Return the [X, Y] coordinate for the center point of the cell that contains the specified text.  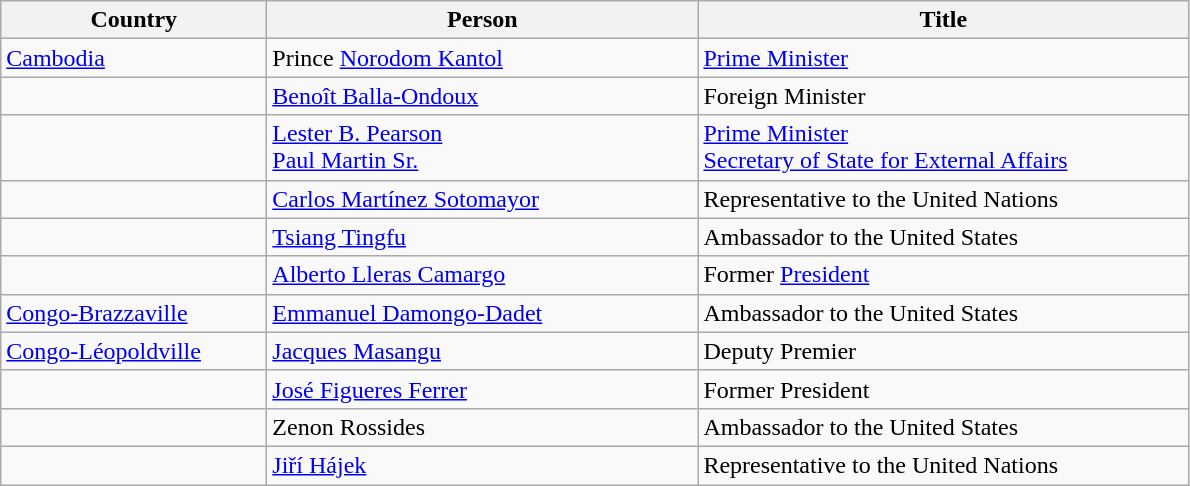
Zenon Rossides [482, 427]
Jiří Hájek [482, 465]
Lester B. PearsonPaul Martin Sr. [482, 148]
Prime Minister [944, 58]
Cambodia [134, 58]
Emmanuel Damongo-Dadet [482, 313]
José Figueres Ferrer [482, 389]
Deputy Premier [944, 351]
Tsiang Tingfu [482, 237]
Congo-Léopoldville [134, 351]
Prince Norodom Kantol [482, 58]
Country [134, 20]
Carlos Martínez Sotomayor [482, 199]
Benoît Balla-Ondoux [482, 96]
Jacques Masangu [482, 351]
Person [482, 20]
Alberto Lleras Camargo [482, 275]
Title [944, 20]
Congo-Brazzaville [134, 313]
Prime MinisterSecretary of State for External Affairs [944, 148]
Foreign Minister [944, 96]
